Return the (x, y) coordinate for the center point of the cell that contains the specified text.  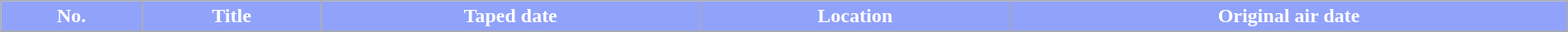
No. (71, 16)
Original air date (1289, 16)
Location (855, 16)
Title (232, 16)
Taped date (510, 16)
